Pinpoint the cell where the given text exists, returning its (x, y) midpoint coordinate. 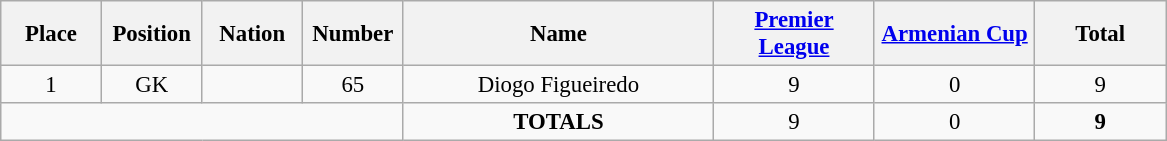
Number (354, 34)
Nation (252, 34)
Total (1100, 34)
1 (52, 85)
Position (152, 34)
Armenian Cup (954, 34)
TOTALS (558, 122)
GK (152, 85)
65 (354, 85)
Place (52, 34)
Name (558, 34)
Diogo Figueiredo (558, 85)
Premier League (794, 34)
